Provide the [x, y] coordinate of the cell's center where the given text is located.  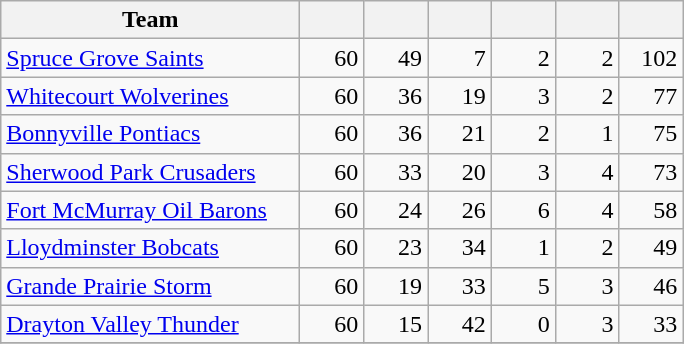
7 [460, 58]
23 [396, 248]
15 [396, 324]
34 [460, 248]
Whitecourt Wolverines [150, 96]
24 [396, 210]
46 [651, 286]
Team [150, 20]
Grande Prairie Storm [150, 286]
Lloydminster Bobcats [150, 248]
58 [651, 210]
6 [523, 210]
20 [460, 172]
26 [460, 210]
102 [651, 58]
75 [651, 134]
21 [460, 134]
Drayton Valley Thunder [150, 324]
5 [523, 286]
42 [460, 324]
Sherwood Park Crusaders [150, 172]
Fort McMurray Oil Barons [150, 210]
Spruce Grove Saints [150, 58]
77 [651, 96]
Bonnyville Pontiacs [150, 134]
0 [523, 324]
73 [651, 172]
